Extract the (X, Y) coordinate from the center of the cell holding the provided text.  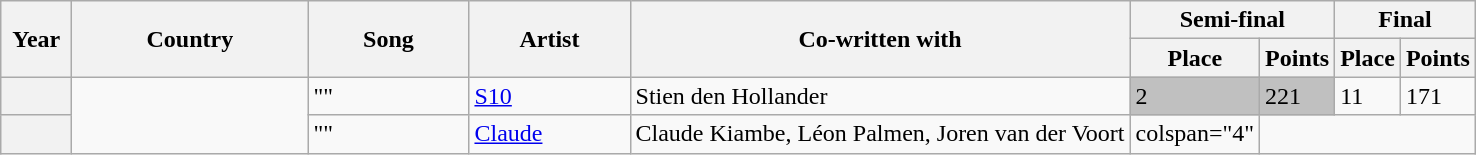
Final (1406, 20)
Stien den Hollander (880, 96)
Country (190, 39)
colspan="4" (1195, 134)
Semi-final (1232, 20)
Claude (550, 134)
Song (388, 39)
171 (1438, 96)
2 (1195, 96)
Year (36, 39)
221 (1298, 96)
Claude Kiambe, Léon Palmen, Joren van der Voort (880, 134)
S10 (550, 96)
Co-written with (880, 39)
Artist (550, 39)
11 (1368, 96)
